Locate the cell with the specified text and output its [x, y] center coordinate. 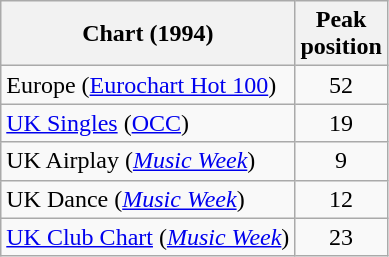
UK Airplay (Music Week) [148, 161]
19 [341, 123]
23 [341, 237]
UK Dance (Music Week) [148, 199]
52 [341, 85]
UK Club Chart (Music Week) [148, 237]
Peakposition [341, 34]
9 [341, 161]
Chart (1994) [148, 34]
12 [341, 199]
Europe (Eurochart Hot 100) [148, 85]
UK Singles (OCC) [148, 123]
